Output the [x, y] coordinate of the center of the cell containing the given text.  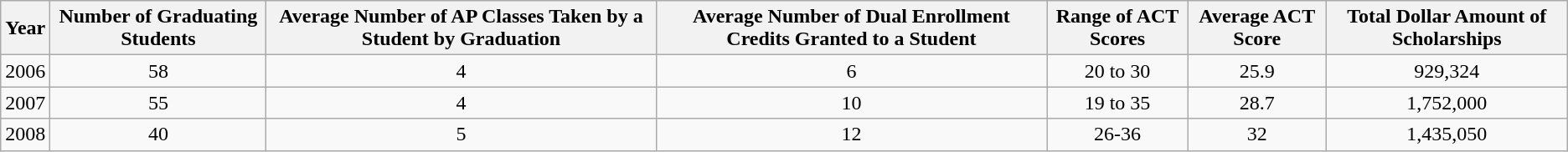
Range of ACT Scores [1117, 28]
40 [158, 134]
25.9 [1256, 71]
Average Number of Dual Enrollment Credits Granted to a Student [851, 28]
2006 [25, 71]
10 [851, 103]
28.7 [1256, 103]
2008 [25, 134]
5 [461, 134]
19 to 35 [1117, 103]
6 [851, 71]
58 [158, 71]
Average ACT Score [1256, 28]
20 to 30 [1117, 71]
26-36 [1117, 134]
32 [1256, 134]
929,324 [1447, 71]
Total Dollar Amount of Scholarships [1447, 28]
12 [851, 134]
55 [158, 103]
Number of Graduating Students [158, 28]
1,435,050 [1447, 134]
1,752,000 [1447, 103]
2007 [25, 103]
Year [25, 28]
Average Number of AP Classes Taken by a Student by Graduation [461, 28]
